Search for the cell housing the specified text and yield its [x, y] center coordinate. 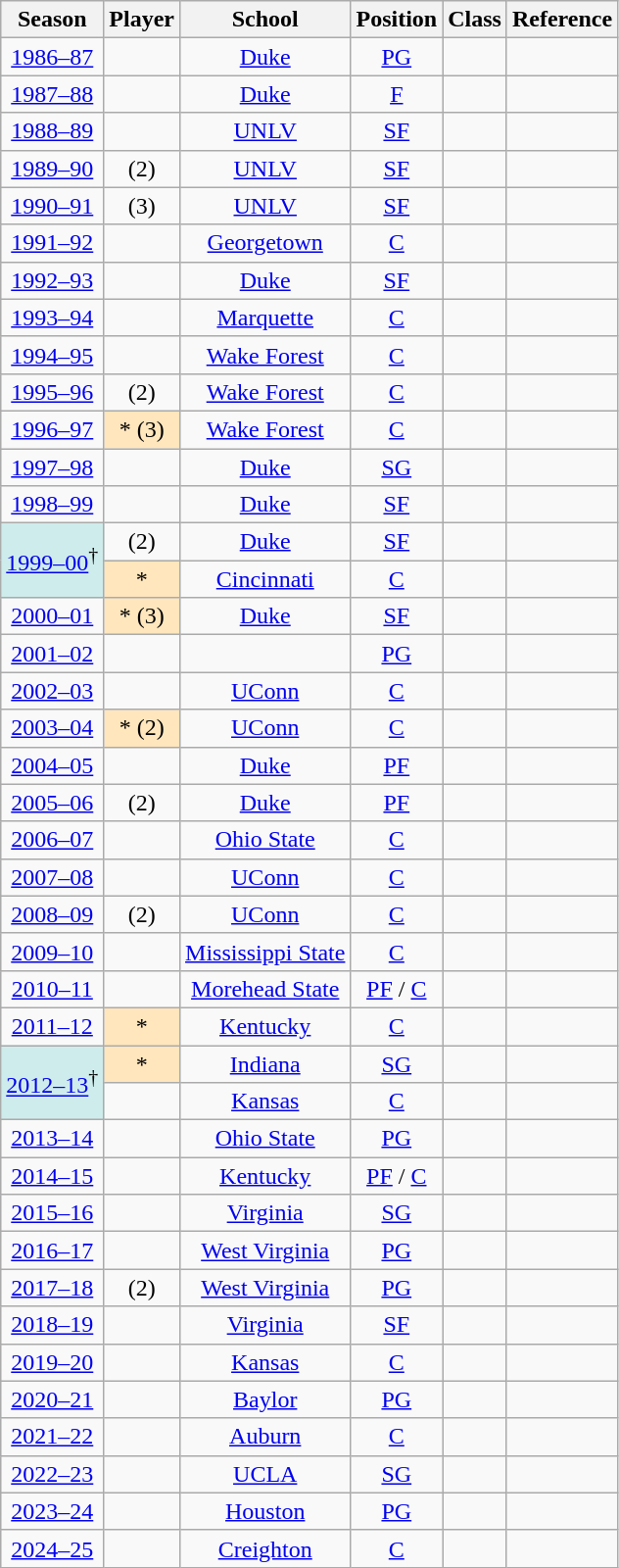
2023–24 [53, 1511]
2008–09 [53, 914]
2007–08 [53, 877]
Class [475, 20]
Reference [562, 20]
1997–98 [53, 467]
School [265, 20]
Creighton [265, 1548]
1999–00† [53, 561]
2016–17 [53, 1250]
Baylor [265, 1399]
Season [53, 20]
(3) [142, 206]
Marquette [265, 318]
2017–18 [53, 1288]
Auburn [265, 1437]
2019–20 [53, 1362]
1989–90 [53, 169]
2003–04 [53, 728]
2022–23 [53, 1474]
1991–92 [53, 243]
2024–25 [53, 1548]
1996–97 [53, 429]
2015–16 [53, 1213]
2002–03 [53, 691]
Indiana [265, 1063]
1986–87 [53, 57]
2009–10 [53, 952]
Player [142, 20]
2001–02 [53, 654]
Georgetown [265, 243]
Morehead State [265, 989]
2013–14 [53, 1139]
Mississippi State [265, 952]
2021–22 [53, 1437]
1990–91 [53, 206]
2011–12 [53, 1026]
1994–95 [53, 355]
2004–05 [53, 765]
2005–06 [53, 803]
1998–99 [53, 505]
1987–88 [53, 94]
1992–93 [53, 280]
F [397, 94]
UCLA [265, 1474]
2010–11 [53, 989]
2018–19 [53, 1325]
2012–13† [53, 1082]
1988–89 [53, 131]
* (2) [142, 728]
1993–94 [53, 318]
Cincinnati [265, 579]
Position [397, 20]
2014–15 [53, 1176]
2020–21 [53, 1399]
2006–07 [53, 840]
1995–96 [53, 392]
Houston [265, 1511]
2000–01 [53, 616]
